Extract the (X, Y) coordinate from the center of the cell holding the provided text.  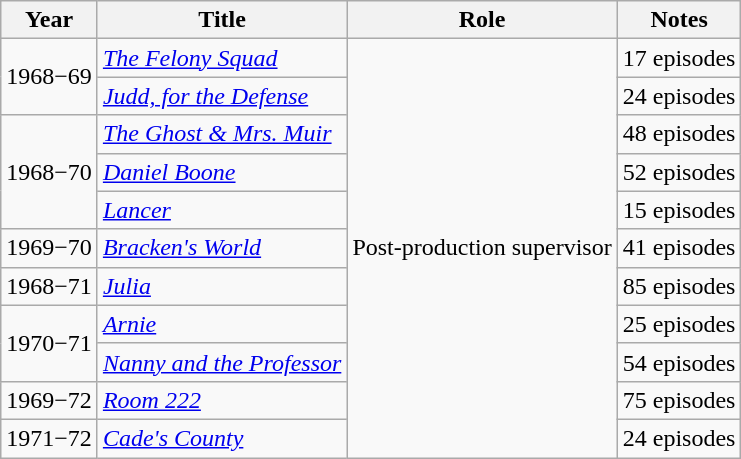
Cade's County (222, 438)
The Ghost & Mrs. Muir (222, 134)
Room 222 (222, 400)
1971−72 (50, 438)
15 episodes (679, 210)
54 episodes (679, 362)
The Felony Squad (222, 58)
Bracken's World (222, 248)
25 episodes (679, 324)
Title (222, 20)
Lancer (222, 210)
Post-production supervisor (482, 248)
48 episodes (679, 134)
Judd, for the Defense (222, 96)
1969−72 (50, 400)
Role (482, 20)
52 episodes (679, 172)
1969−70 (50, 248)
1970−71 (50, 343)
Daniel Boone (222, 172)
Arnie (222, 324)
Julia (222, 286)
1968−71 (50, 286)
85 episodes (679, 286)
Notes (679, 20)
17 episodes (679, 58)
Year (50, 20)
75 episodes (679, 400)
Nanny and the Professor (222, 362)
1968−70 (50, 172)
1968−69 (50, 77)
41 episodes (679, 248)
